Capture the cell that displays the provided text and extract its [X, Y] central coordinate. 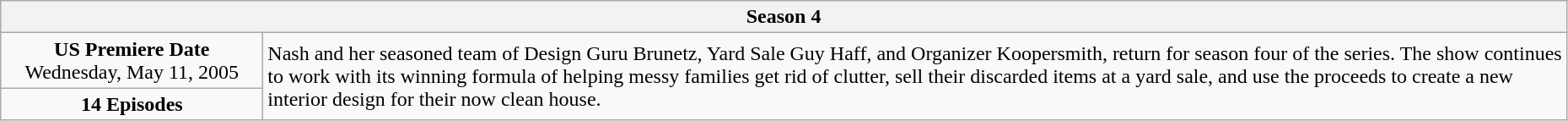
Season 4 [784, 17]
US Premiere DateWednesday, May 11, 2005 [132, 61]
14 Episodes [132, 104]
